Return the (x, y) coordinate for the center point of the cell that contains the specified text.  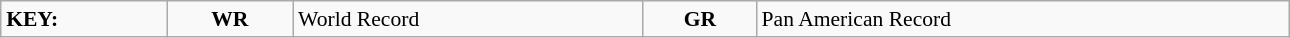
KEY: (84, 19)
World Record (468, 19)
WR (230, 19)
GR (700, 19)
Pan American Record (1023, 19)
